From the cell containing the given text, extract its center point as [x, y] coordinate. 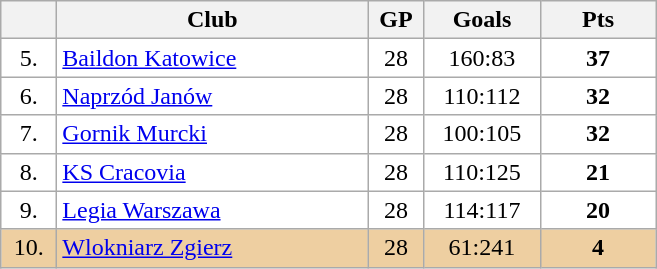
Legia Warszawa [212, 210]
37 [598, 58]
8. [29, 172]
61:241 [482, 248]
Wlokniarz Zgierz [212, 248]
Club [212, 20]
110:112 [482, 96]
20 [598, 210]
21 [598, 172]
KS Cracovia [212, 172]
Goals [482, 20]
5. [29, 58]
7. [29, 134]
160:83 [482, 58]
GP [396, 20]
114:117 [482, 210]
Pts [598, 20]
110:125 [482, 172]
Baildon Katowice [212, 58]
Gornik Murcki [212, 134]
9. [29, 210]
Naprzód Janów [212, 96]
10. [29, 248]
100:105 [482, 134]
6. [29, 96]
4 [598, 248]
